Output the (x, y) coordinate of the center of the cell containing the given text.  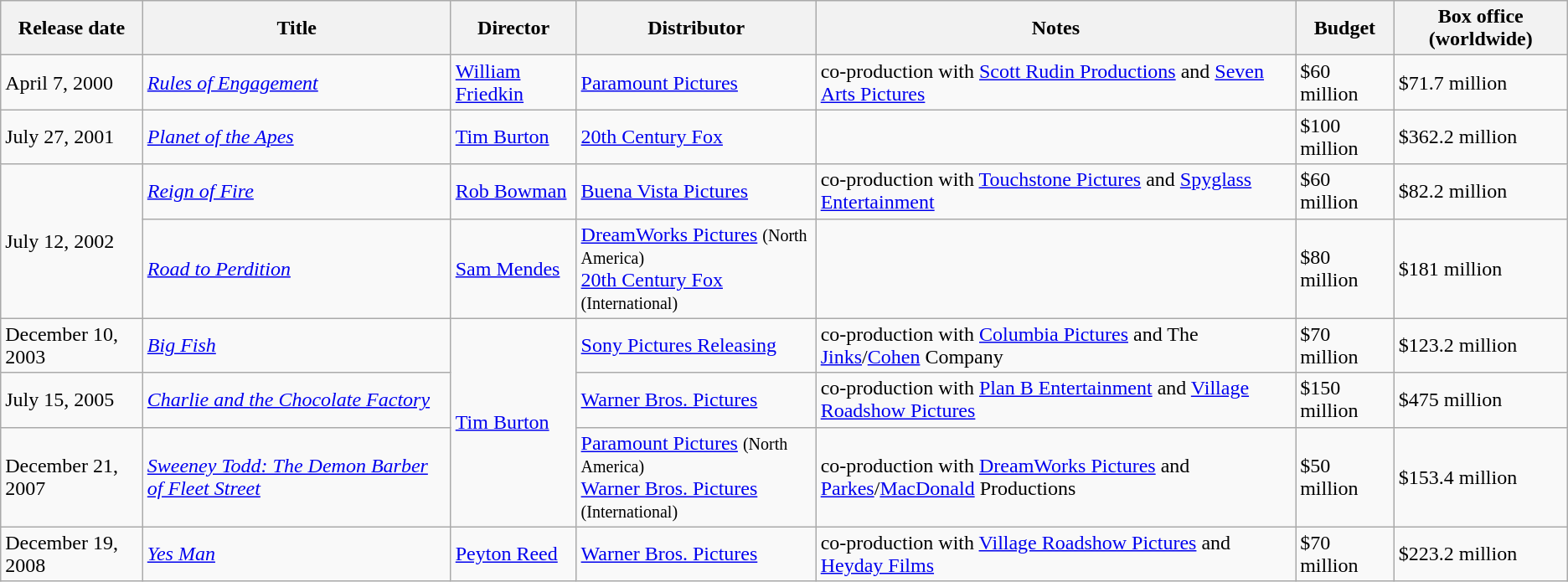
April 7, 2000 (72, 82)
Paramount Pictures (North America)Warner Bros. Pictures (International) (696, 477)
Peyton Reed (513, 554)
Road to Perdition (297, 268)
Box office (worldwide) (1481, 28)
December 19, 2008 (72, 554)
$80 million (1345, 268)
Rules of Engagement (297, 82)
Charlie and the Chocolate Factory (297, 400)
co-production with Scott Rudin Productions and Seven Arts Pictures (1055, 82)
$150 million (1345, 400)
Distributor (696, 28)
Paramount Pictures (696, 82)
Title (297, 28)
co-production with Plan B Entertainment and Village Roadshow Pictures (1055, 400)
co-production with Touchstone Pictures and Spyglass Entertainment (1055, 191)
$123.2 million (1481, 345)
Director (513, 28)
$153.4 million (1481, 477)
Sweeney Todd: The Demon Barber of Fleet Street (297, 477)
co-production with Columbia Pictures and The Jinks/Cohen Company (1055, 345)
Planet of the Apes (297, 137)
Release date (72, 28)
Reign of Fire (297, 191)
$71.7 million (1481, 82)
July 12, 2002 (72, 241)
December 10, 2003 (72, 345)
$475 million (1481, 400)
William Friedkin (513, 82)
$82.2 million (1481, 191)
July 27, 2001 (72, 137)
July 15, 2005 (72, 400)
co-production with Village Roadshow Pictures and Heyday Films (1055, 554)
Rob Bowman (513, 191)
Big Fish (297, 345)
$100 million (1345, 137)
20th Century Fox (696, 137)
$181 million (1481, 268)
Budget (1345, 28)
Notes (1055, 28)
co-production with DreamWorks Pictures and Parkes/MacDonald Productions (1055, 477)
$50 million (1345, 477)
DreamWorks Pictures (North America)20th Century Fox (International) (696, 268)
Sam Mendes (513, 268)
Sony Pictures Releasing (696, 345)
December 21, 2007 (72, 477)
Buena Vista Pictures (696, 191)
Yes Man (297, 554)
$223.2 million (1481, 554)
$362.2 million (1481, 137)
